Identify which cell holds the provided text, then report its (X, Y) central coordinate. 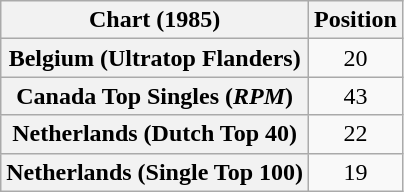
Netherlands (Dutch Top 40) (155, 134)
22 (356, 134)
43 (356, 96)
20 (356, 58)
Belgium (Ultratop Flanders) (155, 58)
Position (356, 20)
Chart (1985) (155, 20)
19 (356, 172)
Netherlands (Single Top 100) (155, 172)
Canada Top Singles (RPM) (155, 96)
